Return (x, y) of the center of cell containing provided text 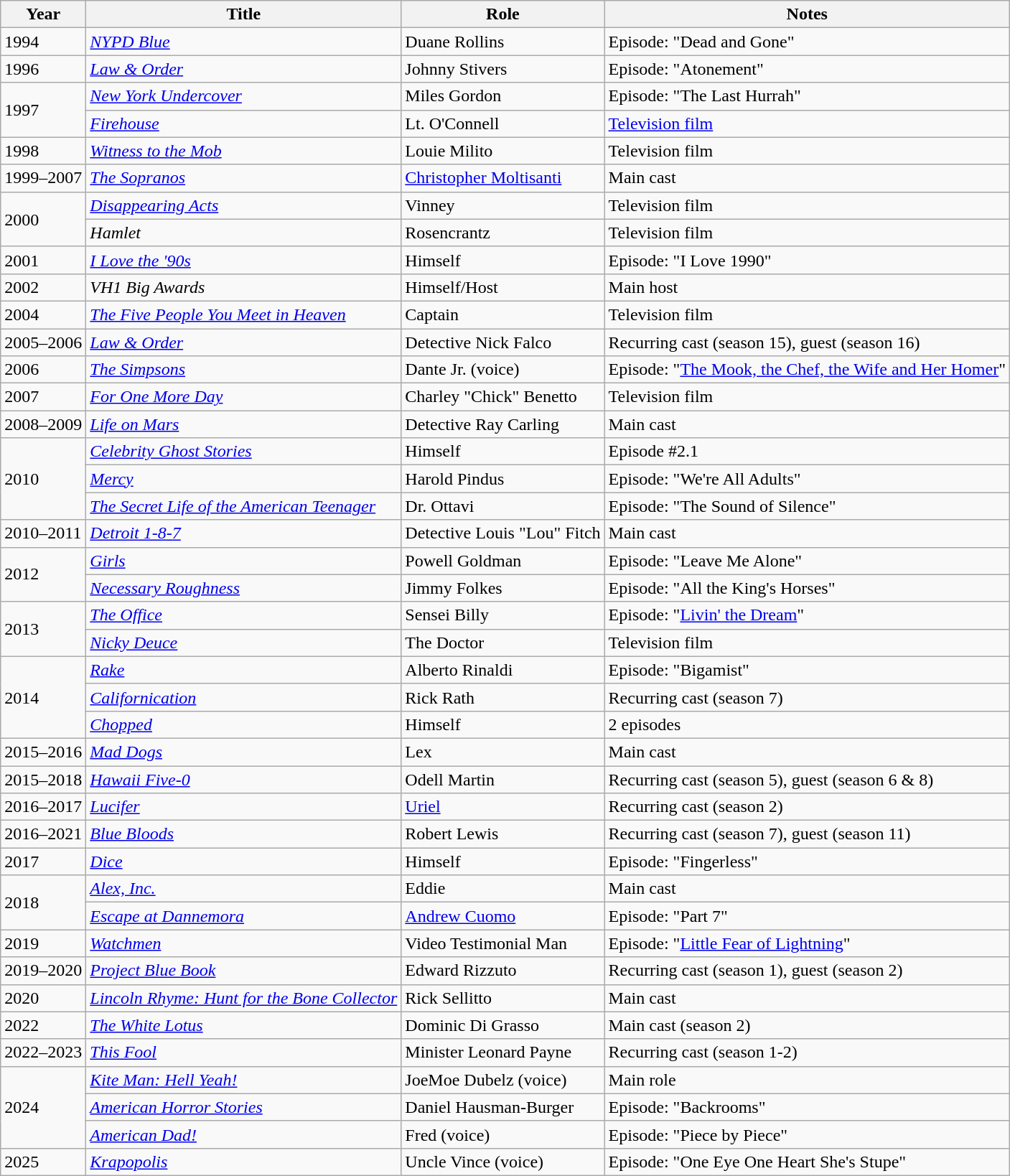
Krapopolis (244, 1162)
Episode: "We're All Adults" (807, 479)
2015–2018 (43, 779)
NYPD Blue (244, 42)
This Fool (244, 1053)
2024 (43, 1107)
Mad Dogs (244, 752)
Title (244, 14)
Vinney (502, 205)
Recurring cast (season 7), guest (season 11) (807, 834)
2012 (43, 574)
1996 (43, 69)
2007 (43, 397)
American Horror Stories (244, 1107)
Main role (807, 1080)
Lincoln Rhyme: Hunt for the Bone Collector (244, 998)
Episode: "Fingerless" (807, 862)
2015–2016 (43, 752)
The Five People You Meet in Heaven (244, 314)
Lex (502, 752)
Episode: "The Sound of Silence" (807, 506)
Johnny Stivers (502, 69)
Notes (807, 14)
2016–2017 (43, 807)
Episode: "All the King's Horses" (807, 588)
Daniel Hausman-Burger (502, 1107)
New York Undercover (244, 96)
Miles Gordon (502, 96)
Escape at Dannemora (244, 916)
Episode: "Little Fear of Lightning" (807, 943)
Recurring cast (season 5), guest (season 6 & 8) (807, 779)
Mercy (244, 479)
2004 (43, 314)
Odell Martin (502, 779)
Christopher Moltisanti (502, 178)
Louie Milito (502, 151)
Year (43, 14)
VH1 Big Awards (244, 287)
Firehouse (244, 123)
Main cast (season 2) (807, 1025)
Witness to the Mob (244, 151)
Edward Rizzuto (502, 971)
2000 (43, 219)
2010–2011 (43, 533)
1997 (43, 110)
2025 (43, 1162)
Project Blue Book (244, 971)
Watchmen (244, 943)
For One More Day (244, 397)
Episode: "I Love 1990" (807, 260)
Detective Nick Falco (502, 342)
Episode: "One Eye One Heart She's Stupe" (807, 1162)
Robert Lewis (502, 834)
Dominic Di Grasso (502, 1025)
2018 (43, 902)
Dice (244, 862)
Lucifer (244, 807)
2022 (43, 1025)
2008–2009 (43, 424)
Episode: "The Last Hurrah" (807, 96)
The Sopranos (244, 178)
Celebrity Ghost Stories (244, 452)
Detroit 1-8-7 (244, 533)
2016–2021 (43, 834)
2019–2020 (43, 971)
Alex, Inc. (244, 889)
Himself/Host (502, 287)
Jimmy Folkes (502, 588)
Dante Jr. (voice) (502, 370)
2005–2006 (43, 342)
2001 (43, 260)
Powell Goldman (502, 561)
Hamlet (244, 233)
1999–2007 (43, 178)
Nicky Deuce (244, 643)
Episode: "Bigamist" (807, 670)
Hawaii Five-0 (244, 779)
Minister Leonard Payne (502, 1053)
The White Lotus (244, 1025)
Uriel (502, 807)
2010 (43, 479)
2 episodes (807, 724)
Detective Ray Carling (502, 424)
2006 (43, 370)
Life on Mars (244, 424)
Episode: "Piece by Piece" (807, 1134)
2014 (43, 697)
Episode: "Part 7" (807, 916)
Episode: "Dead and Gone" (807, 42)
Episode: "Backrooms" (807, 1107)
Rick Sellitto (502, 998)
Necessary Roughness (244, 588)
JoeMoe Dubelz (voice) (502, 1080)
Episode: "The Mook, the Chef, the Wife and Her Homer" (807, 370)
Girls (244, 561)
Recurring cast (season 1-2) (807, 1053)
Recurring cast (season 15), guest (season 16) (807, 342)
Andrew Cuomo (502, 916)
Recurring cast (season 2) (807, 807)
Detective Louis "Lou" Fitch (502, 533)
Fred (voice) (502, 1134)
The Doctor (502, 643)
Charley "Chick" Benetto (502, 397)
Blue Bloods (244, 834)
2022–2023 (43, 1053)
Video Testimonial Man (502, 943)
The Secret Life of the American Teenager (244, 506)
Rosencrantz (502, 233)
Rick Rath (502, 697)
Dr. Ottavi (502, 506)
Disappearing Acts (244, 205)
Harold Pindus (502, 479)
The Office (244, 615)
Captain (502, 314)
2002 (43, 287)
Episode #2.1 (807, 452)
Episode: "Atonement" (807, 69)
Uncle Vince (voice) (502, 1162)
2020 (43, 998)
The Simpsons (244, 370)
Episode: "Leave Me Alone" (807, 561)
1998 (43, 151)
Recurring cast (season 7) (807, 697)
Eddie (502, 889)
Californication (244, 697)
Sensei Billy (502, 615)
Duane Rollins (502, 42)
Main host (807, 287)
2019 (43, 943)
Role (502, 14)
I Love the '90s (244, 260)
Alberto Rinaldi (502, 670)
2017 (43, 862)
Lt. O'Connell (502, 123)
American Dad! (244, 1134)
Recurring cast (season 1), guest (season 2) (807, 971)
Kite Man: Hell Yeah! (244, 1080)
1994 (43, 42)
2013 (43, 629)
Rake (244, 670)
Episode: "Livin' the Dream" (807, 615)
Chopped (244, 724)
